Extract the (X, Y) coordinate from the center of the cell holding the provided text.  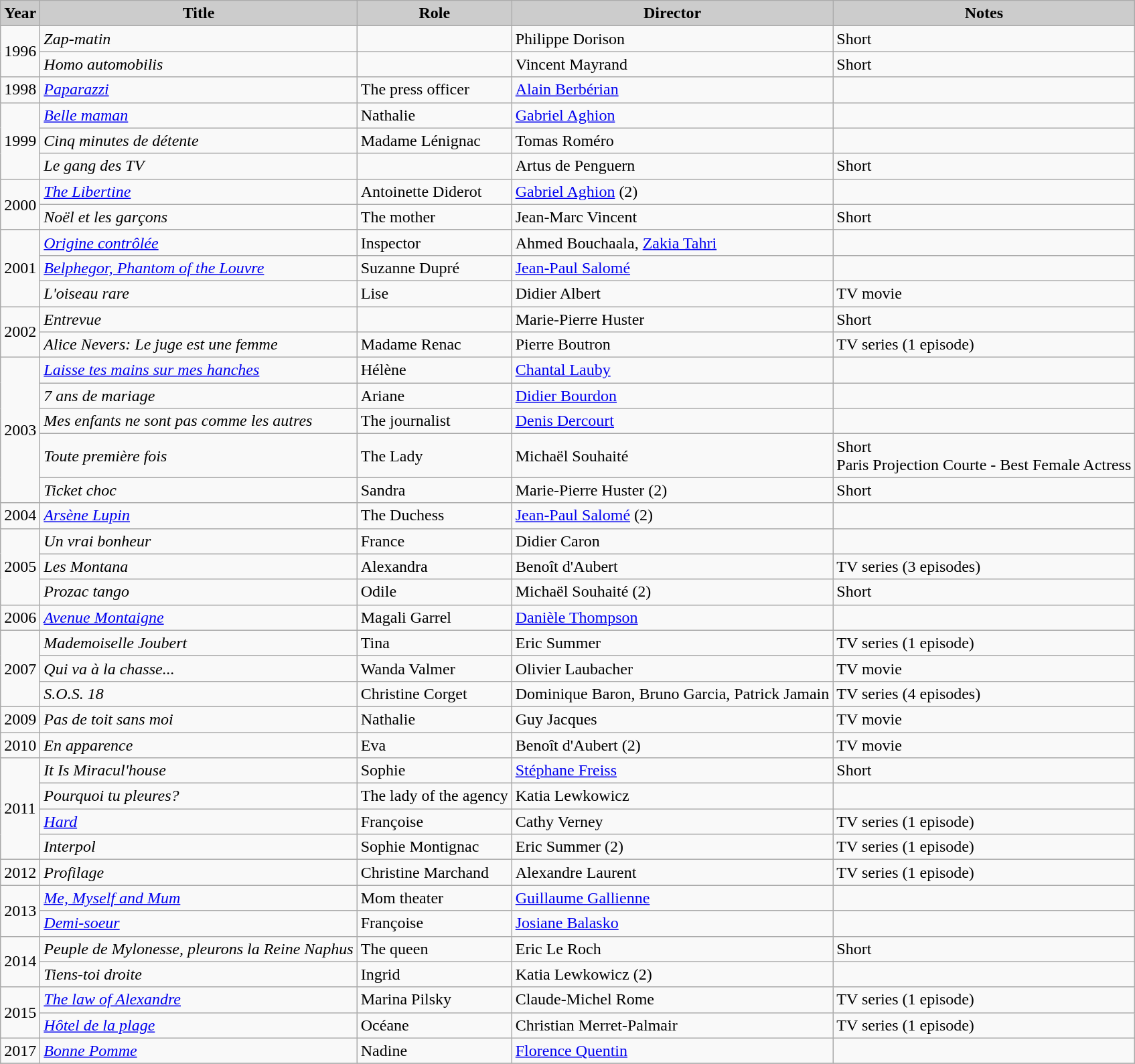
2013 (20, 911)
Marie-Pierre Huster (2) (672, 490)
Entrevue (198, 319)
2014 (20, 962)
Bonne Pomme (198, 1051)
The press officer (434, 90)
Antoinette Diderot (434, 192)
2001 (20, 268)
It Is Miracul'house (198, 771)
Michaël Souhaité (2) (672, 592)
The queen (434, 949)
Profilage (198, 872)
The law of Alexandre (198, 1000)
Gabriel Aghion (2) (672, 192)
Pourquoi tu pleures? (198, 796)
2003 (20, 430)
Josiane Balasko (672, 923)
Belle maman (198, 115)
Eric Summer (2) (672, 847)
The Libertine (198, 192)
Un vrai bonheur (198, 541)
2010 (20, 745)
1996 (20, 52)
Dominique Baron, Bruno Garcia, Patrick Jamain (672, 694)
Inspector (434, 242)
Guy Jacques (672, 719)
Me, Myself and Mum (198, 898)
Stéphane Freiss (672, 771)
2002 (20, 332)
Sophie Montignac (434, 847)
Paparazzi (198, 90)
Laisse tes mains sur mes hanches (198, 370)
Hard (198, 822)
Katia Lewkowicz (2) (672, 974)
Hôtel de la plage (198, 1025)
Ingrid (434, 974)
Tina (434, 643)
Olivier Laubacher (672, 668)
Demi-soeur (198, 923)
Philippe Dorison (672, 39)
Benoît d'Aubert (2) (672, 745)
Océane (434, 1025)
Denis Dercourt (672, 421)
Gabriel Aghion (672, 115)
Hélène (434, 370)
7 ans de mariage (198, 396)
Alexandre Laurent (672, 872)
Didier Albert (672, 293)
Madame Lénignac (434, 141)
Eric Summer (672, 643)
Sandra (434, 490)
Danièle Thompson (672, 617)
Eva (434, 745)
Mes enfants ne sont pas comme les autres (198, 421)
2012 (20, 872)
Artus de Penguern (672, 166)
Wanda Valmer (434, 668)
Homo automobilis (198, 64)
Pas de toit sans moi (198, 719)
2006 (20, 617)
Ticket choc (198, 490)
Cinq minutes de détente (198, 141)
Didier Bourdon (672, 396)
The journalist (434, 421)
Title (198, 13)
ShortParis Projection Courte - Best Female Actress (984, 455)
TV series (3 episodes) (984, 566)
Arsène Lupin (198, 516)
Christine Marchand (434, 872)
Sophie (434, 771)
Eric Le Roch (672, 949)
Didier Caron (672, 541)
Jean-Paul Salomé (2) (672, 516)
Origine contrôlée (198, 242)
Magali Garrel (434, 617)
2011 (20, 809)
2009 (20, 719)
Prozac tango (198, 592)
Mom theater (434, 898)
Jean-Marc Vincent (672, 217)
Alain Berbérian (672, 90)
Claude-Michel Rome (672, 1000)
TV series (4 episodes) (984, 694)
Alice Nevers: Le juge est une femme (198, 345)
Avenue Montaigne (198, 617)
2000 (20, 204)
Qui va à la chasse... (198, 668)
Michaël Souhaité (672, 455)
Madame Renac (434, 345)
Les Montana (198, 566)
Notes (984, 13)
Tiens-toi droite (198, 974)
Florence Quentin (672, 1051)
Pierre Boutron (672, 345)
Noël et les garçons (198, 217)
Christian Merret-Palmair (672, 1025)
The Duchess (434, 516)
Benoît d'Aubert (672, 566)
The Lady (434, 455)
Ariane (434, 396)
L'oiseau rare (198, 293)
Peuple de Mylonesse, pleurons la Reine Naphus (198, 949)
Marie-Pierre Huster (672, 319)
The lady of the agency (434, 796)
France (434, 541)
Lise (434, 293)
Ahmed Bouchaala, Zakia Tahri (672, 242)
Role (434, 13)
The mother (434, 217)
Suzanne Dupré (434, 268)
Chantal Lauby (672, 370)
S.O.S. 18 (198, 694)
2004 (20, 516)
Zap-matin (198, 39)
2017 (20, 1051)
Jean-Paul Salomé (672, 268)
Alexandra (434, 566)
Toute première fois (198, 455)
Nadine (434, 1051)
Tomas Roméro (672, 141)
Le gang des TV (198, 166)
En apparence (198, 745)
Odile (434, 592)
2005 (20, 566)
Marina Pilsky (434, 1000)
1998 (20, 90)
Vincent Mayrand (672, 64)
Year (20, 13)
2015 (20, 1012)
Cathy Verney (672, 822)
Katia Lewkowicz (672, 796)
Christine Corget (434, 694)
Belphegor, Phantom of the Louvre (198, 268)
Interpol (198, 847)
1999 (20, 141)
Director (672, 13)
2007 (20, 668)
Mademoiselle Joubert (198, 643)
Guillaume Gallienne (672, 898)
